Capture the cell that displays the provided text and extract its (X, Y) central coordinate. 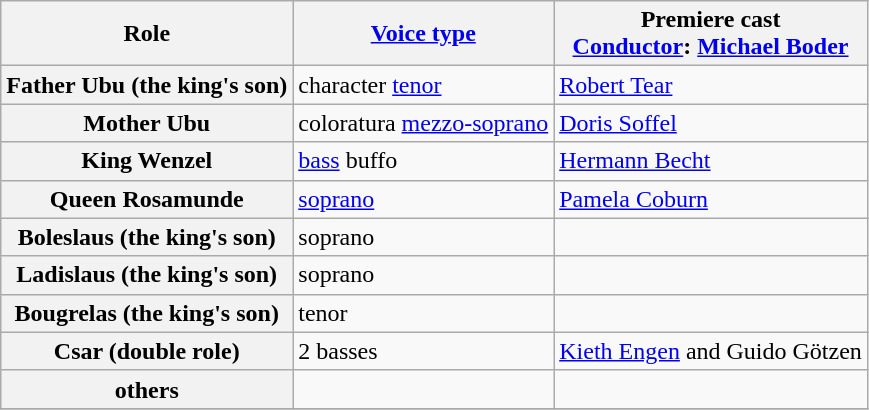
Doris Soffel (711, 123)
Role (147, 34)
bass buffo (424, 161)
Hermann Becht (711, 161)
Queen Rosamunde (147, 199)
Robert Tear (711, 85)
others (147, 389)
tenor (424, 313)
Ladislaus (the king's son) (147, 275)
Bougrelas (the king's son) (147, 313)
Father Ubu (the king's son) (147, 85)
Premiere castConductor: Michael Boder (711, 34)
Csar (double role) (147, 351)
character tenor (424, 85)
Kieth Engen and Guido Götzen (711, 351)
Boleslaus (the king's son) (147, 237)
2 basses (424, 351)
Voice type (424, 34)
Mother Ubu (147, 123)
King Wenzel (147, 161)
Pamela Coburn (711, 199)
coloratura mezzo-soprano (424, 123)
